Return (X, Y) of the center of cell containing provided text 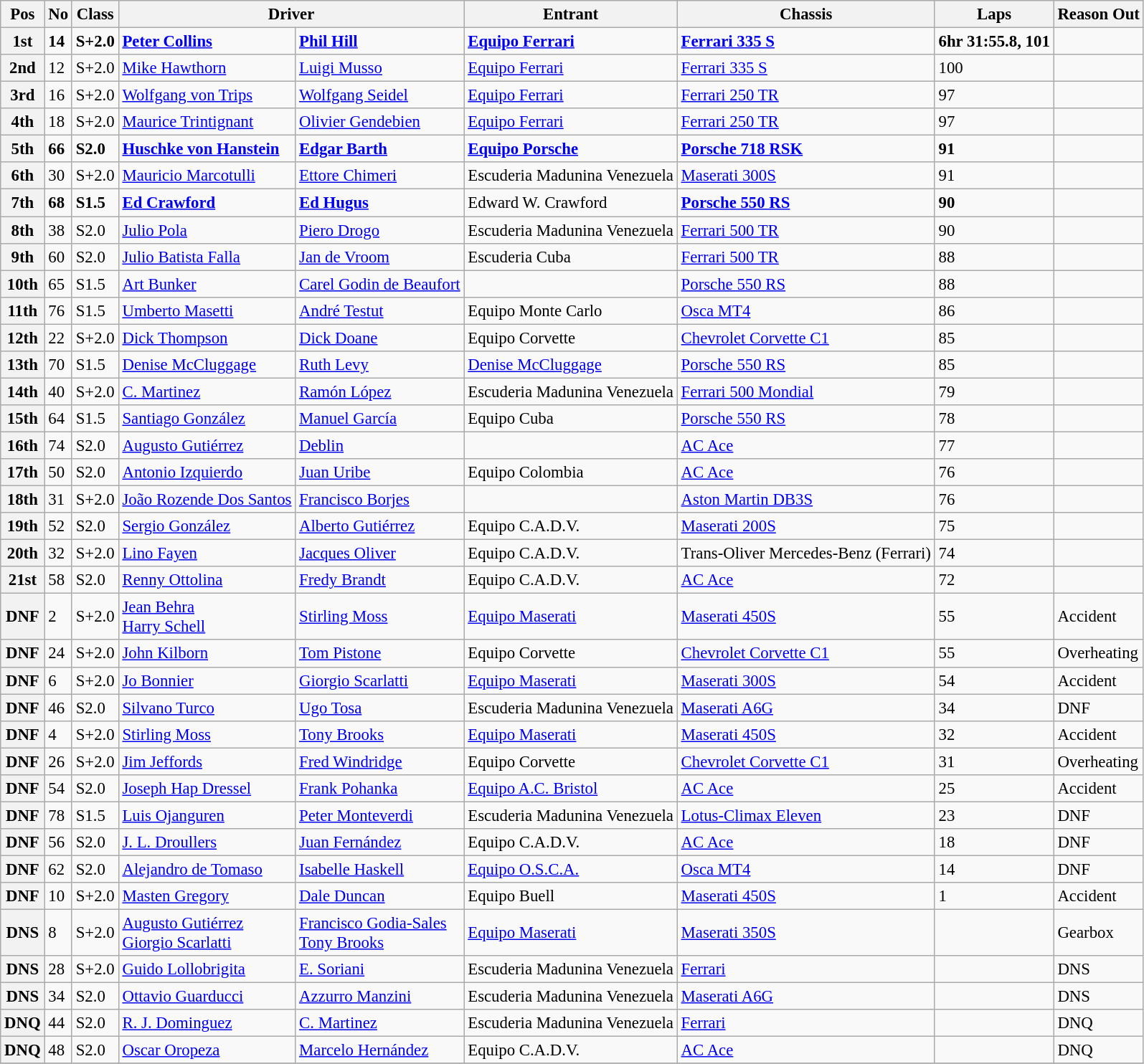
Escuderia Cuba (571, 257)
Tony Brooks (380, 734)
28 (58, 969)
Peter Monteverdi (380, 815)
7th (23, 203)
50 (58, 472)
18th (23, 500)
Ramón López (380, 391)
E. Soriani (380, 969)
Frank Pohanka (380, 789)
J. L. Droullers (207, 842)
Julio Batista Falla (207, 257)
Ed Crawford (207, 203)
Oscar Oropeza (207, 1050)
Class (95, 14)
Ed Hugus (380, 203)
Edward W. Crawford (571, 203)
Peter Collins (207, 42)
Jean Behra Harry Schell (207, 617)
Fred Windridge (380, 761)
Juan Uribe (380, 472)
13th (23, 365)
Manuel García (380, 419)
21st (23, 580)
12th (23, 338)
Equipo Buell (571, 896)
16 (58, 95)
52 (58, 526)
Ugo Tosa (380, 708)
Lotus-Climax Eleven (806, 815)
André Testut (380, 310)
Jacques Oliver (380, 554)
Equipo A.C. Bristol (571, 789)
Laps (994, 14)
Trans-Oliver Mercedes-Benz (Ferrari) (806, 554)
1 (994, 896)
11th (23, 310)
Alberto Gutiérrez (380, 526)
56 (58, 842)
86 (994, 310)
R. J. Dominguez (207, 1023)
Giorgio Scarlatti (380, 680)
Jo Bonnier (207, 680)
38 (58, 230)
Jan de Vroom (380, 257)
48 (58, 1050)
2nd (23, 68)
9th (23, 257)
Edgar Barth (380, 149)
75 (994, 526)
79 (994, 391)
Renny Ottolina (207, 580)
Entrant (571, 14)
Silvano Turco (207, 708)
Julio Pola (207, 230)
4th (23, 122)
Juan Fernández (380, 842)
Mike Hawthorn (207, 68)
Marcelo Hernández (380, 1050)
John Kilborn (207, 654)
Chassis (806, 14)
Augusto Gutiérrez Giorgio Scarlatti (207, 934)
Tom Pistone (380, 654)
Sergio González (207, 526)
Equipo Monte Carlo (571, 310)
2 (58, 617)
15th (23, 419)
Dick Doane (380, 338)
66 (58, 149)
5th (23, 149)
Pos (23, 14)
20th (23, 554)
Maserati 350S (806, 934)
Santiago González (207, 419)
Azzurro Manzini (380, 997)
Piero Drogo (380, 230)
Dick Thompson (207, 338)
6hr 31:55.8, 101 (994, 42)
Masten Gregory (207, 896)
40 (58, 391)
Mauricio Marcotulli (207, 176)
6 (58, 680)
Porsche 718 RSK (806, 149)
6th (23, 176)
Fredy Brandt (380, 580)
4 (58, 734)
70 (58, 365)
8 (58, 934)
Luis Ojanguren (207, 815)
25 (994, 789)
Dale Duncan (380, 896)
Joseph Hap Dressel (207, 789)
Driver (291, 14)
Ruth Levy (380, 365)
30 (58, 176)
10 (58, 896)
No (58, 14)
Ferrari 500 Mondial (806, 391)
Francisco Borjes (380, 500)
22 (58, 338)
72 (994, 580)
14th (23, 391)
68 (58, 203)
62 (58, 869)
Isabelle Haskell (380, 869)
Huschke von Hanstein (207, 149)
Antonio Izquierdo (207, 472)
64 (58, 419)
Wolfgang von Trips (207, 95)
17th (23, 472)
Augusto Gutiérrez (207, 445)
Ottavio Guarducci (207, 997)
12 (58, 68)
44 (58, 1023)
Umberto Masetti (207, 310)
19th (23, 526)
58 (58, 580)
Equipo Porsche (571, 149)
Carel Godin de Beaufort (380, 284)
10th (23, 284)
1st (23, 42)
Maserati 200S (806, 526)
60 (58, 257)
26 (58, 761)
8th (23, 230)
Luigi Musso (380, 68)
Alejandro de Tomaso (207, 869)
Equipo Cuba (571, 419)
Aston Martin DB3S (806, 500)
Wolfgang Seidel (380, 95)
46 (58, 708)
Olivier Gendebien (380, 122)
100 (994, 68)
Ettore Chimeri (380, 176)
Jim Jeffords (207, 761)
João Rozende Dos Santos (207, 500)
Gearbox (1099, 934)
Lino Fayen (207, 554)
Francisco Godia-Sales Tony Brooks (380, 934)
Guido Lollobrigita (207, 969)
Reason Out (1099, 14)
Deblin (380, 445)
Art Bunker (207, 284)
Equipo O.S.C.A. (571, 869)
24 (58, 654)
3rd (23, 95)
Equipo Colombia (571, 472)
77 (994, 445)
23 (994, 815)
Phil Hill (380, 42)
Maurice Trintignant (207, 122)
65 (58, 284)
16th (23, 445)
